From the cell containing the given text, extract its center point as (x, y) coordinate. 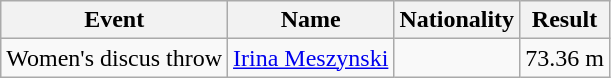
Irina Meszynski (311, 58)
Women's discus throw (114, 58)
Result (565, 20)
Name (311, 20)
Event (114, 20)
Nationality (457, 20)
73.36 m (565, 58)
